Search for the cell housing the specified text and yield its [X, Y] center coordinate. 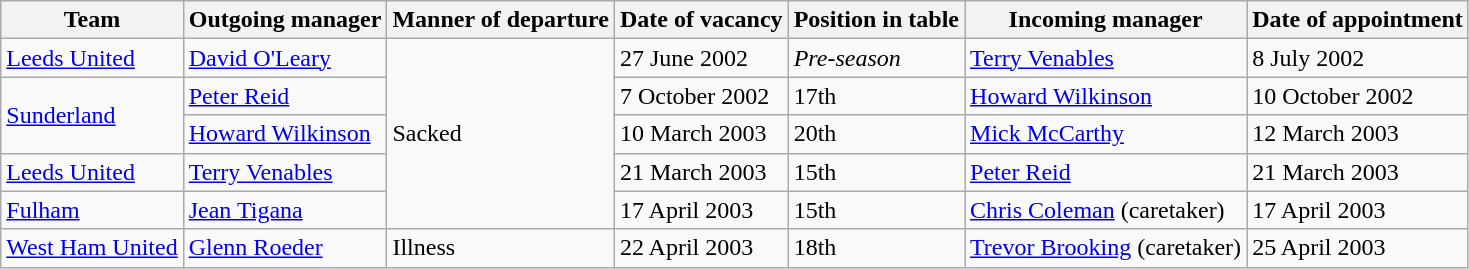
17th [876, 96]
Jean Tigana [285, 210]
Position in table [876, 20]
Fulham [92, 210]
Glenn Roeder [285, 248]
Illness [500, 248]
Sacked [500, 134]
Team [92, 20]
7 October 2002 [701, 96]
8 July 2002 [1358, 58]
27 June 2002 [701, 58]
12 March 2003 [1358, 134]
West Ham United [92, 248]
Pre-season [876, 58]
18th [876, 248]
Mick McCarthy [1106, 134]
20th [876, 134]
Outgoing manager [285, 20]
Incoming manager [1106, 20]
10 October 2002 [1358, 96]
Date of vacancy [701, 20]
10 March 2003 [701, 134]
David O'Leary [285, 58]
Manner of departure [500, 20]
25 April 2003 [1358, 248]
Chris Coleman (caretaker) [1106, 210]
Sunderland [92, 115]
Date of appointment [1358, 20]
22 April 2003 [701, 248]
Trevor Brooking (caretaker) [1106, 248]
